Pinpoint the cell where the given text exists, returning its (X, Y) midpoint coordinate. 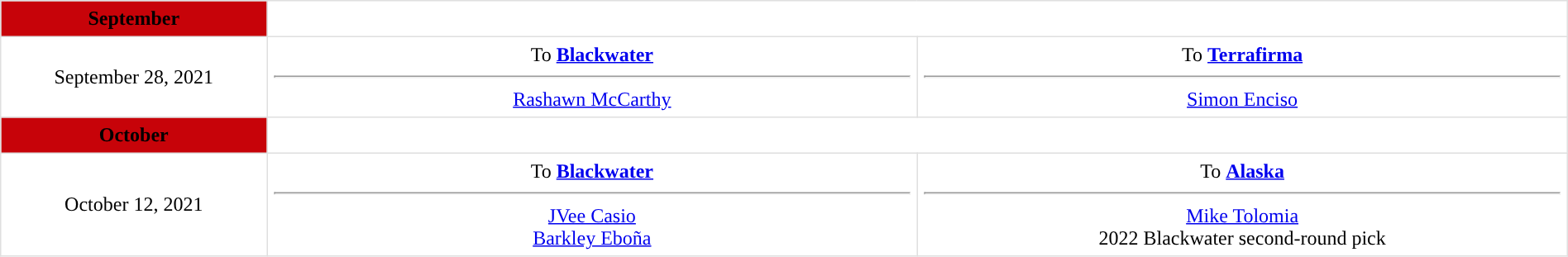
September 28, 2021 (134, 77)
To AlaskaMike Tolomia2022 Blackwater second-round pick (1242, 204)
To BlackwaterJVee CasioBarkley Eboña (592, 204)
To BlackwaterRashawn McCarthy (592, 77)
September (134, 19)
October 12, 2021 (134, 204)
October (134, 136)
To TerrafirmaSimon Enciso (1242, 77)
